Return (X, Y) of the center of cell containing provided text 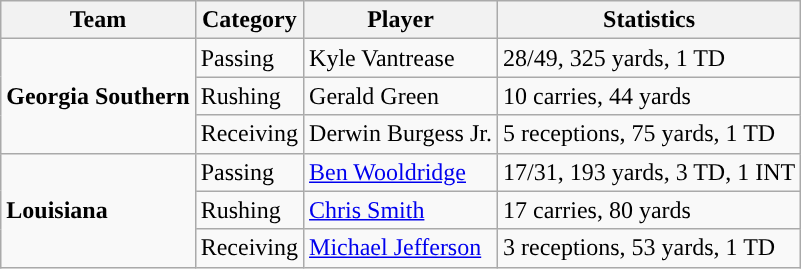
Ben Wooldridge (401, 172)
Team (98, 20)
Chris Smith (401, 210)
17/31, 193 yards, 3 TD, 1 INT (648, 172)
3 receptions, 53 yards, 1 TD (648, 248)
Michael Jefferson (401, 248)
Gerald Green (401, 96)
Kyle Vantrease (401, 58)
Louisiana (98, 210)
Player (401, 20)
Statistics (648, 20)
10 carries, 44 yards (648, 96)
28/49, 325 yards, 1 TD (648, 58)
5 receptions, 75 yards, 1 TD (648, 134)
Category (249, 20)
Georgia Southern (98, 96)
17 carries, 80 yards (648, 210)
Derwin Burgess Jr. (401, 134)
